Find where the given text appears and provide that cell's center as (X, Y) coordinate. 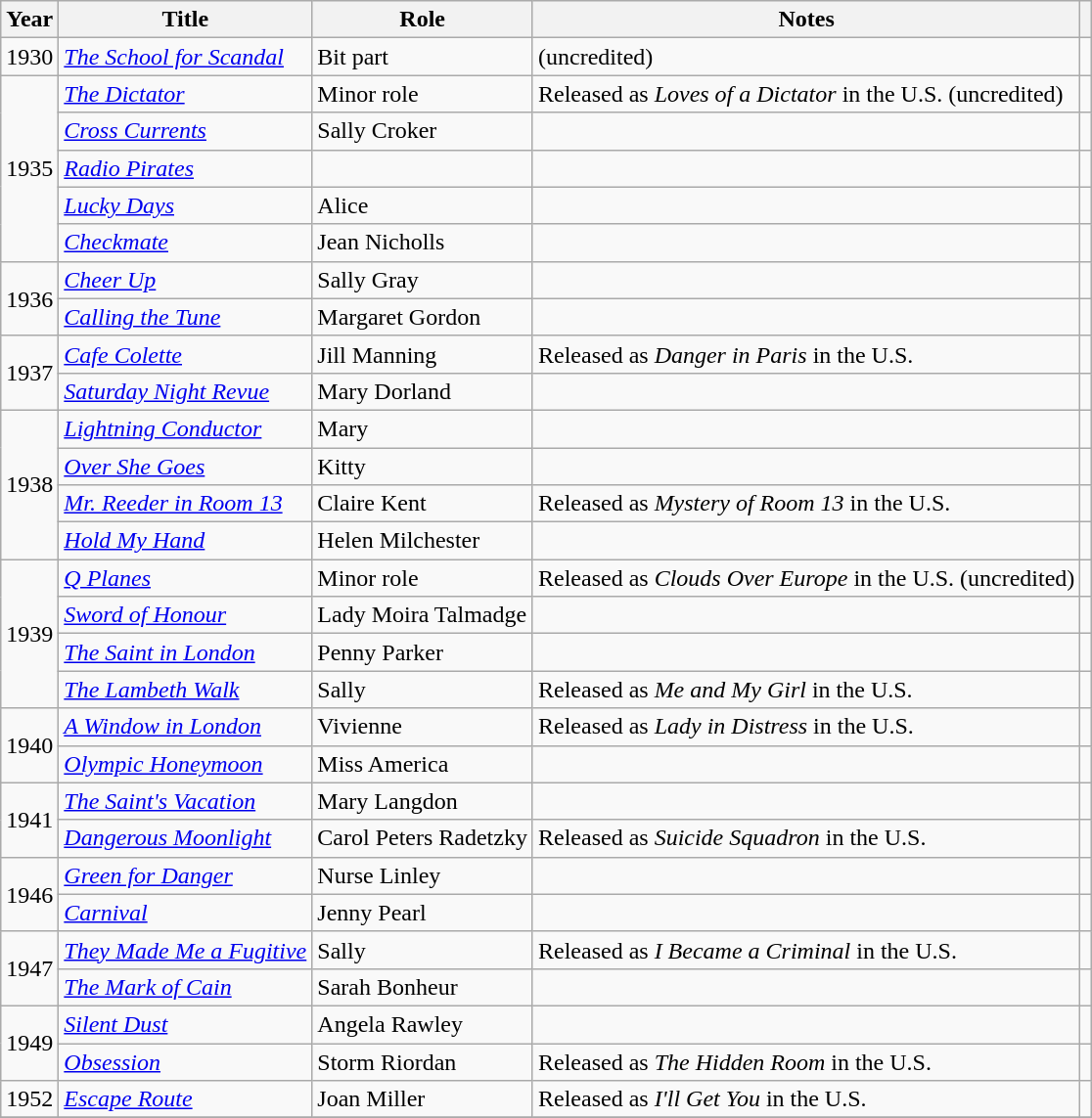
Hold My Hand (186, 541)
Lady Moira Talmadge (423, 615)
Mary (423, 428)
Released as I'll Get You in the U.S. (806, 1099)
Mr. Reeder in Room 13 (186, 504)
Escape Route (186, 1099)
The Lambeth Walk (186, 690)
Saturday Night Revue (186, 391)
Released as I Became a Criminal in the U.S. (806, 950)
1937 (29, 373)
Jill Manning (423, 354)
Silent Dust (186, 1024)
Nurse Linley (423, 875)
1940 (29, 745)
Mary Dorland (423, 391)
Q Planes (186, 578)
Vivienne (423, 727)
1938 (29, 484)
A Window in London (186, 727)
Year (29, 20)
Dangerous Moonlight (186, 838)
Sarah Bonheur (423, 987)
Olympic Honeymoon (186, 764)
They Made Me a Fugitive (186, 950)
The Saint in London (186, 652)
Jean Nicholls (423, 243)
The Saint's Vacation (186, 801)
Sally Gray (423, 280)
1939 (29, 634)
Released as The Hidden Room in the U.S. (806, 1061)
Penny Parker (423, 652)
Green for Danger (186, 875)
Released as Clouds Over Europe in the U.S. (uncredited) (806, 578)
1946 (29, 894)
Role (423, 20)
1949 (29, 1043)
1941 (29, 820)
Jenny Pearl (423, 913)
Released as Lady in Distress in the U.S. (806, 727)
1952 (29, 1099)
Title (186, 20)
Released as Mystery of Room 13 in the U.S. (806, 504)
Obsession (186, 1061)
Lightning Conductor (186, 428)
Cheer Up (186, 280)
Sally Croker (423, 131)
Radio Pirates (186, 168)
The Dictator (186, 94)
Mary Langdon (423, 801)
Released as Suicide Squadron in the U.S. (806, 838)
Released as Me and My Girl in the U.S. (806, 690)
1936 (29, 298)
Storm Riordan (423, 1061)
Notes (806, 20)
Cafe Colette (186, 354)
Calling the Tune (186, 317)
Cross Currents (186, 131)
Joan Miller (423, 1099)
Kitty (423, 467)
Checkmate (186, 243)
Claire Kent (423, 504)
Margaret Gordon (423, 317)
1935 (29, 168)
1947 (29, 968)
Miss America (423, 764)
Lucky Days (186, 205)
Released as Danger in Paris in the U.S. (806, 354)
Angela Rawley (423, 1024)
(uncredited) (806, 57)
1930 (29, 57)
The School for Scandal (186, 57)
Alice (423, 205)
Released as Loves of a Dictator in the U.S. (uncredited) (806, 94)
Helen Milchester (423, 541)
Sword of Honour (186, 615)
Carnival (186, 913)
The Mark of Cain (186, 987)
Over She Goes (186, 467)
Carol Peters Radetzky (423, 838)
Bit part (423, 57)
